For the text-containing cell, return its midpoint in (x, y) coordinate format. 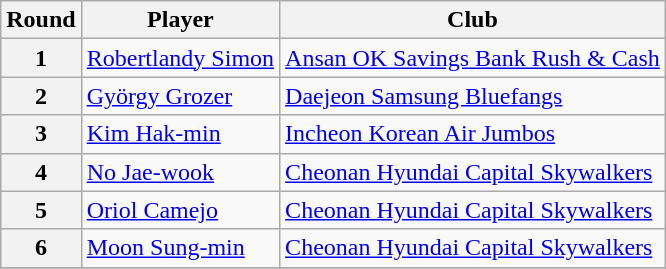
Player (180, 20)
1 (41, 58)
Kim Hak-min (180, 134)
5 (41, 210)
Ansan OK Savings Bank Rush & Cash (473, 58)
Daejeon Samsung Bluefangs (473, 96)
Oriol Camejo (180, 210)
No Jae-wook (180, 172)
2 (41, 96)
Club (473, 20)
6 (41, 248)
Incheon Korean Air Jumbos (473, 134)
Round (41, 20)
4 (41, 172)
3 (41, 134)
György Grozer (180, 96)
Robertlandy Simon (180, 58)
Moon Sung-min (180, 248)
